Detect which cell encompasses the target text, then output its (X, Y) center coordinate. 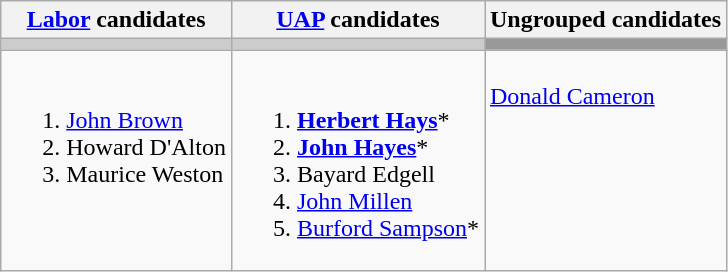
Labor candidates (116, 20)
John BrownHoward D'AltonMaurice Weston (116, 160)
UAP candidates (358, 20)
Ungrouped candidates (605, 20)
Herbert Hays*John Hayes*Bayard EdgellJohn MillenBurford Sampson* (358, 160)
Donald Cameron (605, 160)
